Provide the [x, y] coordinate of the cell's center where the given text is located.  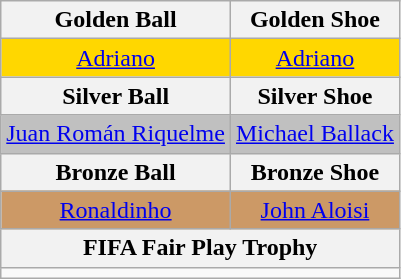
Bronze Shoe [314, 172]
Bronze Ball [116, 172]
John Aloisi [314, 210]
Golden Ball [116, 20]
Ronaldinho [116, 210]
Silver Shoe [314, 96]
Golden Shoe [314, 20]
Michael Ballack [314, 134]
Silver Ball [116, 96]
Juan Román Riquelme [116, 134]
FIFA Fair Play Trophy [200, 248]
